Return [x, y] of the center of cell containing provided text 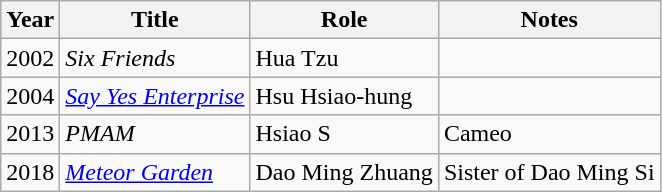
Year [30, 20]
Meteor Garden [155, 172]
2004 [30, 96]
PMAM [155, 134]
Say Yes Enterprise [155, 96]
Sister of Dao Ming Si [549, 172]
Dao Ming Zhuang [344, 172]
Role [344, 20]
Cameo [549, 134]
Six Friends [155, 58]
Hsiao S [344, 134]
Hsu Hsiao-hung [344, 96]
2013 [30, 134]
2018 [30, 172]
2002 [30, 58]
Hua Tzu [344, 58]
Notes [549, 20]
Title [155, 20]
